Find where the given text appears and provide that cell's center as (X, Y) coordinate. 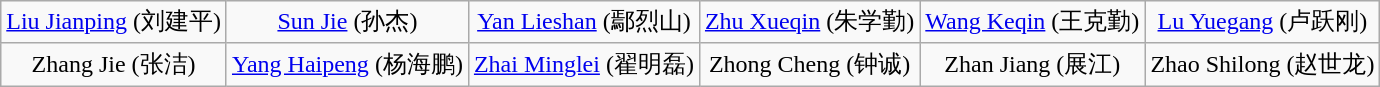
Yang Haipeng (杨海鹏) (347, 64)
Lu Yuegang (卢跃刚) (1262, 22)
Zhu Xueqin (朱学勤) (809, 22)
Sun Jie (孙杰) (347, 22)
Yan Lieshan (鄢烈山) (584, 22)
Liu Jianping (刘建平) (114, 22)
Zhong Cheng (钟诚) (809, 64)
Zhao Shilong (赵世龙) (1262, 64)
Zhang Jie (张洁) (114, 64)
Zhan Jiang (展江) (1032, 64)
Wang Keqin (王克勤) (1032, 22)
Zhai Minglei (翟明磊) (584, 64)
